Determine the [X, Y] coordinate at the center of the cell enclosing the given text.  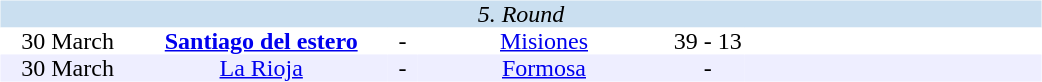
Formosa [544, 68]
39 - 13 [708, 42]
Santiago del estero [262, 42]
5. Round [520, 14]
Misiones [544, 42]
La Rioja [262, 68]
